Detect which cell encompasses the target text, then output its (x, y) center coordinate. 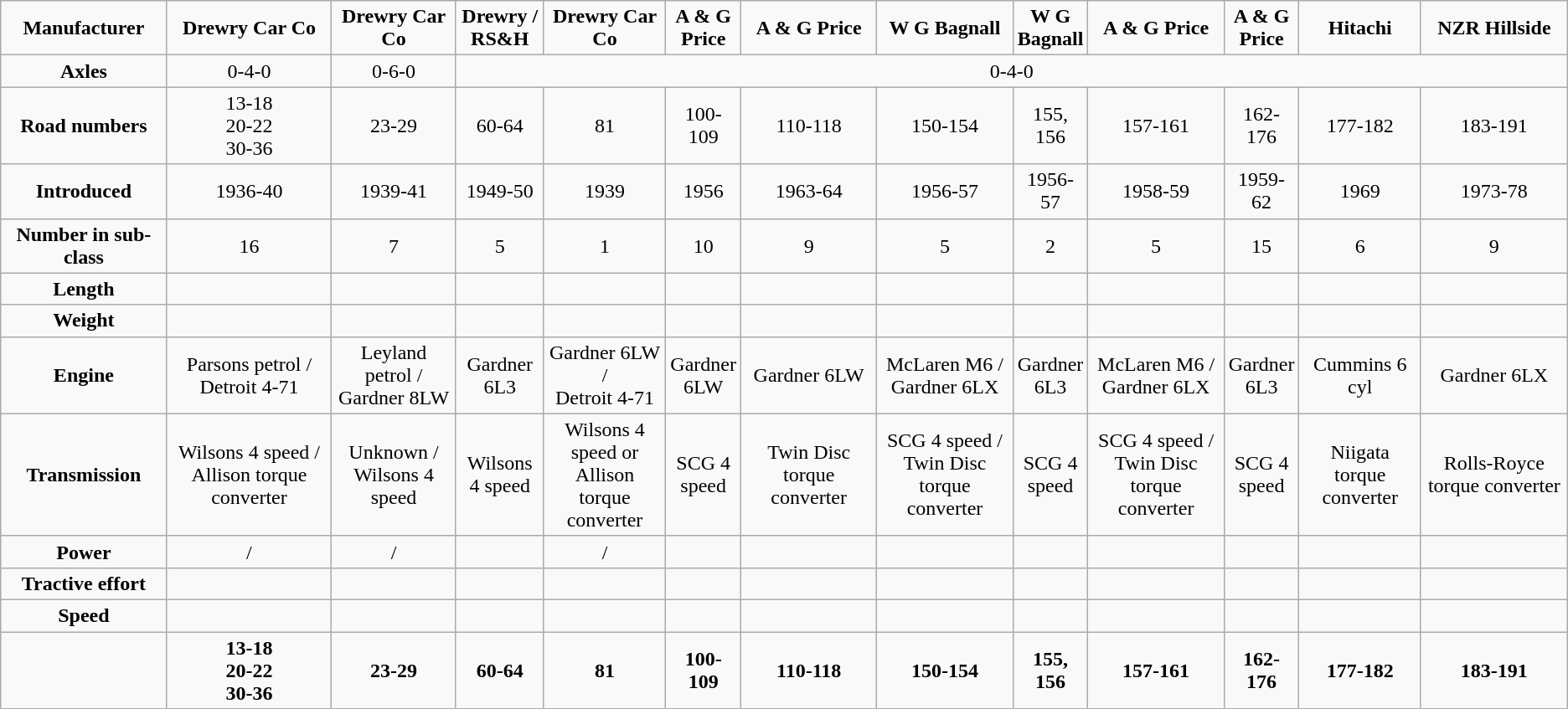
1959-62 (1261, 191)
Axles (84, 71)
Road numbers (84, 126)
Wilsons 4 speed orAllison torque converter (605, 475)
1 (605, 246)
Niigata torque converter (1360, 475)
15 (1261, 246)
1936-40 (250, 191)
Introduced (84, 191)
Gardner 6LX (1494, 375)
1939-41 (394, 191)
Hitachi (1360, 28)
Wilsons 4 speed (499, 475)
Unknown /Wilsons 4 speed (394, 475)
Speed (84, 615)
0-6-0 (394, 71)
Gardner 6LW /Detroit 4-71 (605, 375)
1958-59 (1156, 191)
1949-50 (499, 191)
Parsons petrol /Detroit 4-71 (250, 375)
Wilsons 4 speed /Allison torque converter (250, 475)
1963-64 (809, 191)
Transmission (84, 475)
Weight (84, 321)
16 (250, 246)
7 (394, 246)
Tractive effort (84, 583)
Power (84, 552)
1973-78 (1494, 191)
1969 (1360, 191)
Leyland petrol /Gardner 8LW (394, 375)
10 (704, 246)
6 (1360, 246)
1956 (704, 191)
Rolls-Royce torque converter (1494, 475)
Cummins 6 cyl (1360, 375)
2 (1050, 246)
Number in sub-class (84, 246)
Manufacturer (84, 28)
Length (84, 289)
1939 (605, 191)
Drewry / RS&H (499, 28)
Twin Disc torque converter (809, 475)
Engine (84, 375)
NZR Hillside (1494, 28)
